From the cell containing the given text, extract its center point as (x, y) coordinate. 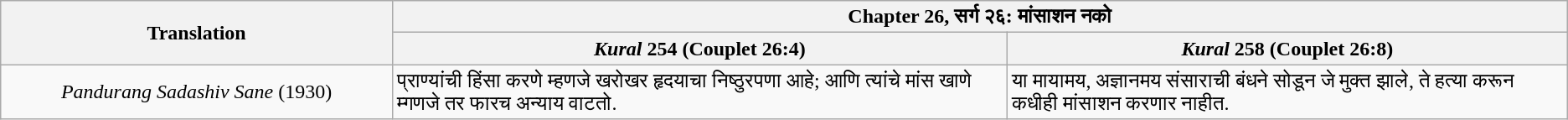
Kural 254 (Couplet 26:4) (699, 49)
Pandurang Sadashiv Sane (1930) (197, 92)
या मायामय, अज्ञानमय संसाराची बंधने सोडून जे मुक्त झाले, ते हत्या करून कधीही मांसाशन करणार नाहीत. (1287, 92)
प्राण्यांची हिंसा करणे म्हणजे खरोखर हृदयाचा निष्ठुरपणा आहे; आणि त्यांचे मांस खाणे म्गणजे तर फारच अन्याय वाटतो. (699, 92)
Kural 258 (Couplet 26:8) (1287, 49)
Chapter 26, सर्ग २६: मांसाशन नको (980, 17)
Translation (197, 33)
